From the cell containing the given text, extract its center point as (X, Y) coordinate. 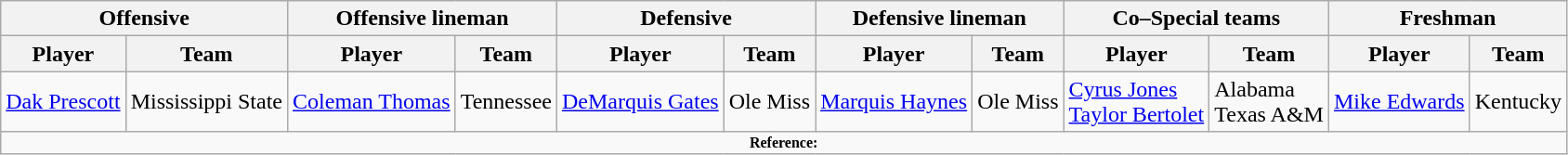
Marquis Haynes (894, 102)
Dak Prescott (63, 102)
Mike Edwards (1399, 102)
Reference: (784, 143)
Mississippi State (206, 102)
Offensive lineman (423, 19)
Defensive lineman (940, 19)
Kentucky (1518, 102)
Freshman (1447, 19)
Tennessee (505, 102)
Coleman Thomas (372, 102)
Co–Special teams (1196, 19)
Cyrus Jones Taylor Bertolet (1137, 102)
Alabama Texas A&M (1269, 102)
Offensive (145, 19)
DeMarquis Gates (640, 102)
Defensive (686, 19)
